Determine the [x, y] coordinate at the center of the cell enclosing the given text.  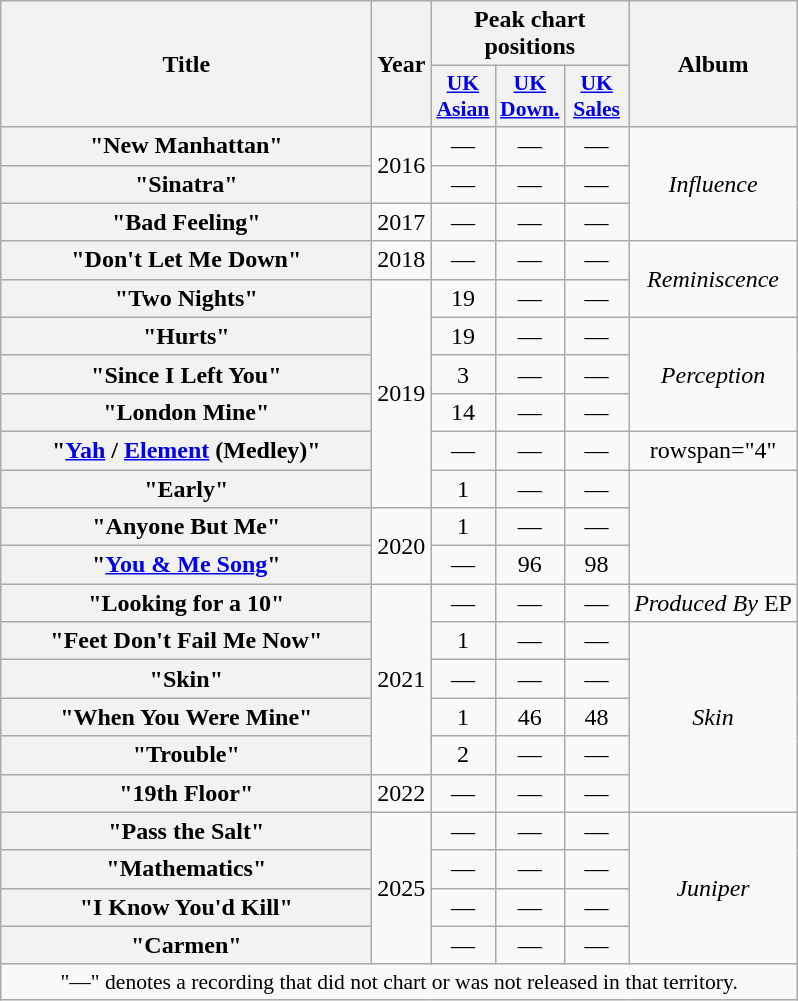
"Since I Left You" [186, 374]
"When You Were Mine" [186, 717]
2 [463, 755]
"Yah / Element (Medley)" [186, 450]
Skin [714, 717]
"Pass the Salt" [186, 831]
Peak chart positions [530, 34]
Year [402, 64]
Juniper [714, 888]
Influence [714, 184]
2019 [402, 393]
"19th Floor" [186, 793]
3 [463, 374]
"Feet Don't Fail Me Now" [186, 641]
UKSales [597, 96]
UKDown. [530, 96]
2020 [402, 546]
"Anyone But Me" [186, 527]
"Hurts" [186, 336]
14 [463, 412]
2018 [402, 260]
"Early" [186, 489]
Reminiscence [714, 279]
Album [714, 64]
"Two Nights" [186, 298]
98 [597, 565]
2022 [402, 793]
"Sinatra" [186, 184]
"Trouble" [186, 755]
Perception [714, 374]
2025 [402, 888]
"Skin" [186, 679]
Title [186, 64]
"Carmen" [186, 945]
"You & Me Song" [186, 565]
"Bad Feeling" [186, 222]
"Don't Let Me Down" [186, 260]
46 [530, 717]
rowspan="4" [714, 450]
"London Mine" [186, 412]
"New Manhattan" [186, 146]
2021 [402, 679]
"Mathematics" [186, 869]
2016 [402, 165]
UKAsian [463, 96]
"I Know You'd Kill" [186, 907]
96 [530, 565]
2017 [402, 222]
48 [597, 717]
"Looking for a 10" [186, 603]
Produced By EP [714, 603]
"—" denotes a recording that did not chart or was not released in that territory. [400, 982]
